Locate the cell with the specified text and output its [x, y] center coordinate. 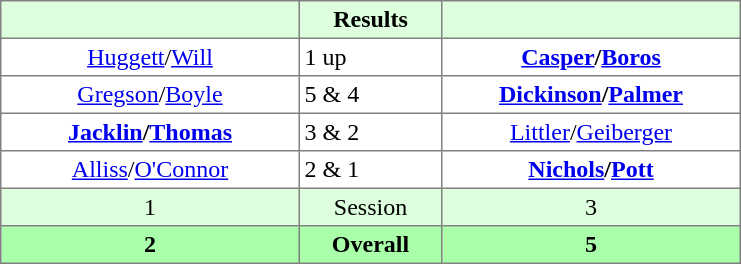
5 [591, 245]
2 & 1 [370, 170]
Results [370, 20]
3 & 2 [370, 132]
Gregson/Boyle [150, 95]
Casper/Boros [591, 57]
Nichols/Pott [591, 170]
Jacklin/Thomas [150, 132]
Alliss/O'Connor [150, 170]
Dickinson/Palmer [591, 95]
1 up [370, 57]
1 [150, 207]
Session [370, 207]
3 [591, 207]
Littler/Geiberger [591, 132]
2 [150, 245]
Huggett/Will [150, 57]
5 & 4 [370, 95]
Overall [370, 245]
